Capture the cell that displays the provided text and extract its (x, y) central coordinate. 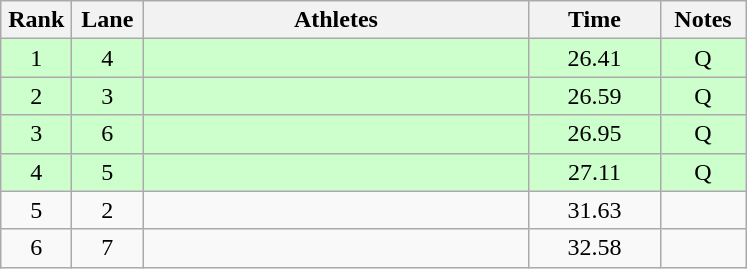
Notes (703, 20)
Rank (36, 20)
1 (36, 58)
26.41 (594, 58)
7 (108, 248)
26.59 (594, 96)
27.11 (594, 172)
Athletes (336, 20)
32.58 (594, 248)
Time (594, 20)
31.63 (594, 210)
Lane (108, 20)
26.95 (594, 134)
